Return the (x, y) coordinate for the center point of the cell that contains the specified text.  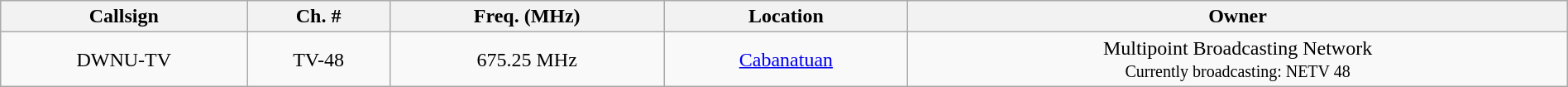
Owner (1237, 17)
Callsign (124, 17)
DWNU-TV (124, 60)
Freq. (MHz) (527, 17)
Ch. # (319, 17)
Cabanatuan (786, 60)
Location (786, 17)
675.25 MHz (527, 60)
Multipoint Broadcasting NetworkCurrently broadcasting: NETV 48 (1237, 60)
TV-48 (319, 60)
